Output the [x, y] coordinate of the center of the cell containing the given text.  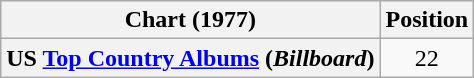
US Top Country Albums (Billboard) [190, 58]
Position [427, 20]
22 [427, 58]
Chart (1977) [190, 20]
